From the cell containing the given text, extract its center point as [x, y] coordinate. 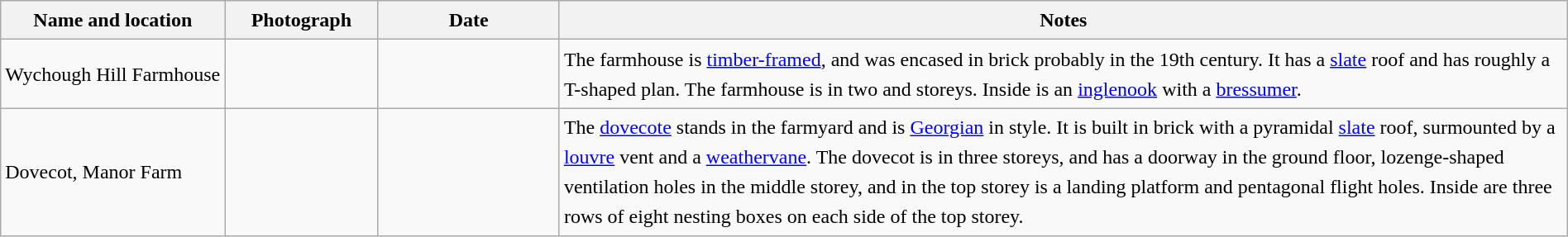
Notes [1064, 20]
Date [468, 20]
Wychough Hill Farmhouse [112, 74]
Dovecot, Manor Farm [112, 172]
Photograph [301, 20]
Name and location [112, 20]
